Pinpoint the cell where the given text exists, returning its (X, Y) midpoint coordinate. 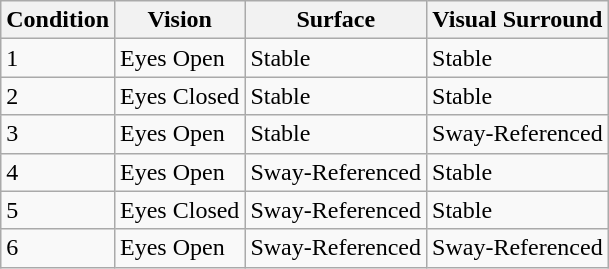
1 (58, 58)
5 (58, 210)
4 (58, 172)
3 (58, 134)
Surface (336, 20)
Vision (180, 20)
Visual Surround (518, 20)
2 (58, 96)
6 (58, 248)
Condition (58, 20)
